Detect which cell encompasses the target text, then output its [X, Y] center coordinate. 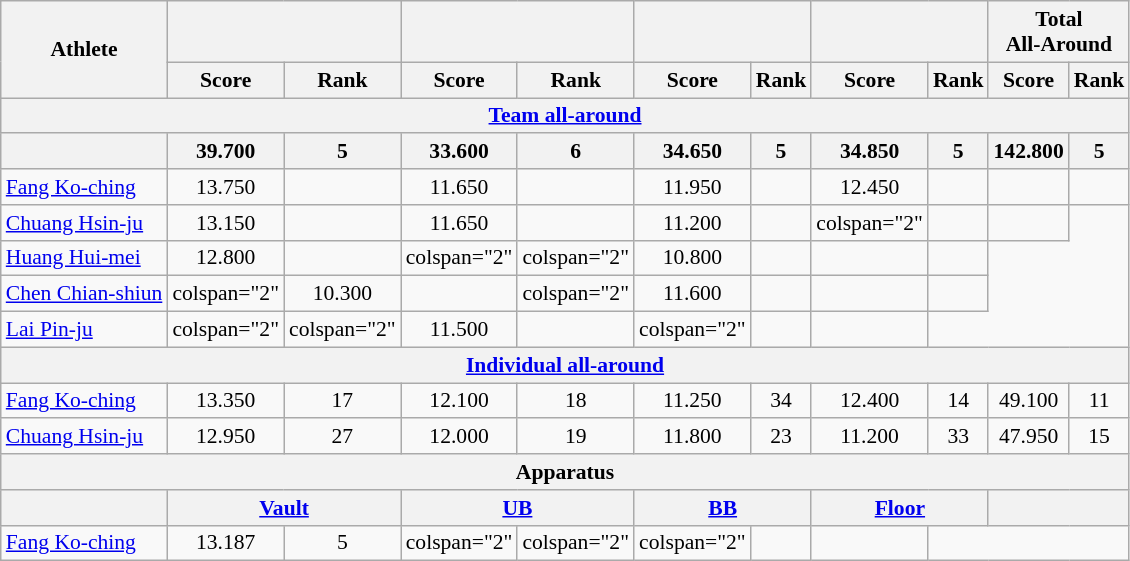
13.750 [226, 187]
49.100 [1028, 401]
33.600 [460, 152]
13.187 [226, 543]
Floor [900, 508]
Vault [284, 508]
15 [1100, 437]
12.450 [870, 187]
14 [958, 401]
34 [782, 401]
6 [576, 152]
Individual all-around [566, 365]
Athlete [84, 50]
Team all-around [566, 116]
UB [518, 508]
Chen Chian-shiun [84, 294]
19 [576, 437]
34.650 [692, 152]
TotalAll-Around [1058, 32]
47.950 [1028, 437]
23 [782, 437]
18 [576, 401]
BB [722, 508]
11.250 [692, 401]
11.800 [692, 437]
11 [1100, 401]
10.300 [342, 294]
Huang Hui-mei [84, 258]
13.150 [226, 223]
11.600 [692, 294]
11.950 [692, 187]
13.350 [226, 401]
11.500 [460, 330]
12.400 [870, 401]
33 [958, 437]
27 [342, 437]
Lai Pin-ju [84, 330]
12.800 [226, 258]
12.950 [226, 437]
12.000 [460, 437]
34.850 [870, 152]
10.800 [692, 258]
142.800 [1028, 152]
Apparatus [566, 472]
17 [342, 401]
39.700 [226, 152]
12.100 [460, 401]
